Scan for the cell matching the given text and deliver its [x, y] coordinate at center. 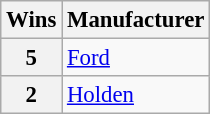
5 [32, 58]
2 [32, 95]
Manufacturer [136, 20]
Wins [32, 20]
Ford [136, 58]
Holden [136, 95]
